From the cell containing the given text, extract its center point as [X, Y] coordinate. 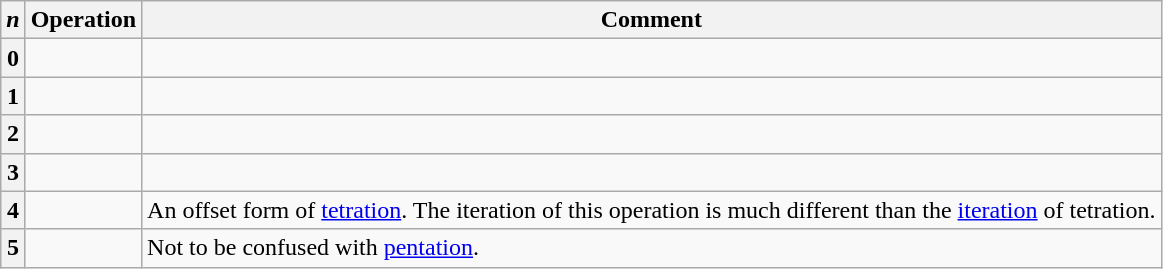
An offset form of tetration. The iteration of this operation is much different than the iteration of tetration. [652, 210]
2 [13, 134]
Not to be confused with pentation. [652, 248]
1 [13, 96]
0 [13, 58]
Operation [83, 20]
3 [13, 172]
5 [13, 248]
4 [13, 210]
n [13, 20]
Comment [652, 20]
